Capture the cell that displays the provided text and extract its (X, Y) central coordinate. 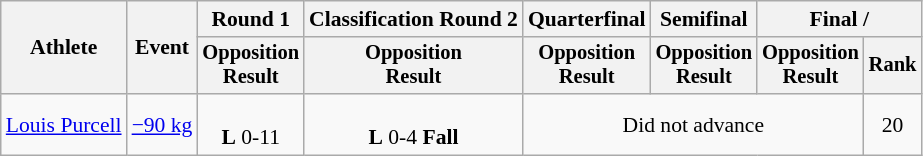
Quarterfinal (587, 19)
Athlete (64, 48)
Event (162, 48)
Rank (893, 66)
Did not advance (694, 124)
20 (893, 124)
Semifinal (704, 19)
−90 kg (162, 124)
L 0-4 Fall (414, 124)
Round 1 (250, 19)
L 0-11 (250, 124)
Louis Purcell (64, 124)
Final / (839, 19)
Classification Round 2 (414, 19)
